Return [x, y] of the center of cell containing provided text 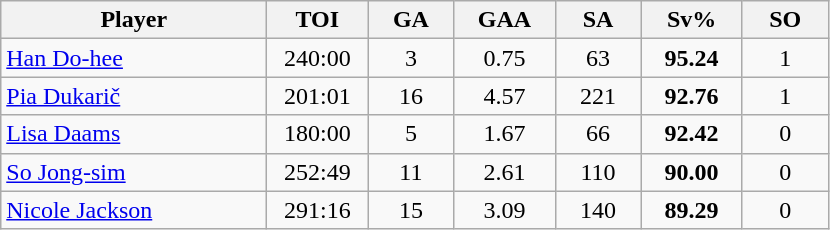
GAA [504, 20]
So Jong-sim [134, 172]
15 [411, 210]
66 [598, 134]
90.00 [692, 172]
240:00 [318, 58]
Han Do-hee [134, 58]
252:49 [318, 172]
16 [411, 96]
140 [598, 210]
92.76 [692, 96]
221 [598, 96]
5 [411, 134]
TOI [318, 20]
63 [598, 58]
95.24 [692, 58]
4.57 [504, 96]
291:16 [318, 210]
110 [598, 172]
SO [785, 20]
1.67 [504, 134]
201:01 [318, 96]
3 [411, 58]
3.09 [504, 210]
92.42 [692, 134]
SA [598, 20]
GA [411, 20]
0.75 [504, 58]
Player [134, 20]
Pia Dukarič [134, 96]
Nicole Jackson [134, 210]
2.61 [504, 172]
180:00 [318, 134]
Sv% [692, 20]
11 [411, 172]
Lisa Daams [134, 134]
89.29 [692, 210]
